Output the [X, Y] coordinate of the center of the cell containing the given text.  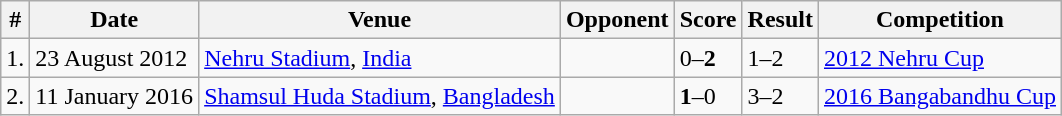
Venue [380, 20]
Date [114, 20]
Nehru Stadium, India [380, 58]
3–2 [780, 96]
0–2 [708, 58]
# [16, 20]
Score [708, 20]
Opponent [617, 20]
Shamsul Huda Stadium, Bangladesh [380, 96]
2. [16, 96]
2016 Bangabandhu Cup [940, 96]
23 August 2012 [114, 58]
11 January 2016 [114, 96]
2012 Nehru Cup [940, 58]
Competition [940, 20]
1–0 [708, 96]
Result [780, 20]
1–2 [780, 58]
1. [16, 58]
